For the text-containing cell, return its midpoint in (X, Y) coordinate format. 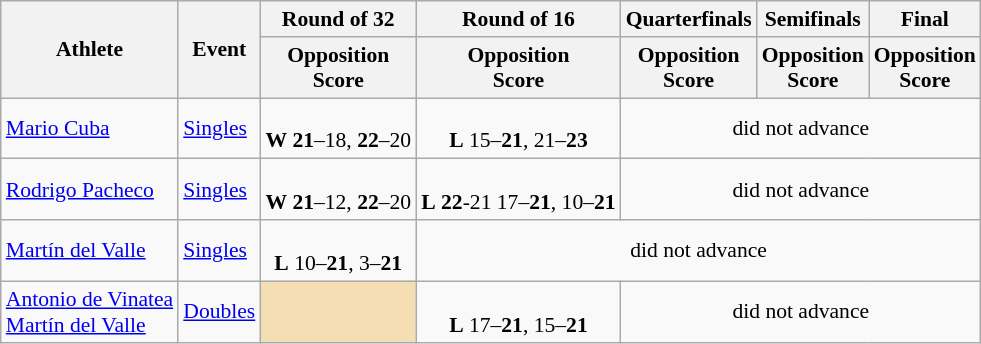
Final (925, 19)
Rodrigo Pacheco (90, 190)
L 17–21, 15–21 (518, 312)
Round of 16 (518, 19)
Doubles (219, 312)
Round of 32 (338, 19)
Mario Cuba (90, 128)
L 22-21 17–21, 10–21 (518, 190)
Antonio de VinateaMartín del Valle (90, 312)
Martín del Valle (90, 250)
Event (219, 50)
W 21–18, 22–20 (338, 128)
Quarterfinals (689, 19)
L 10–21, 3–21 (338, 250)
W 21–12, 22–20 (338, 190)
L 15–21, 21–23 (518, 128)
Semifinals (813, 19)
Athlete (90, 50)
